Return [x, y] of the center of cell containing provided text 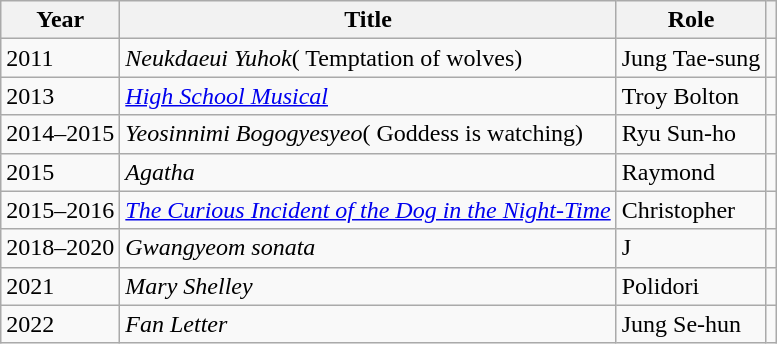
2015 [60, 172]
2022 [60, 324]
High School Musical [368, 96]
2014–2015 [60, 134]
The Curious Incident of the Dog in the Night-Time [368, 210]
Raymond [691, 172]
Mary Shelley [368, 286]
Christopher [691, 210]
2011 [60, 58]
Ryu Sun-ho [691, 134]
Role [691, 20]
Title [368, 20]
Troy Bolton [691, 96]
Polidori [691, 286]
Neukdaeui Yuhok( Temptation of wolves) [368, 58]
J [691, 248]
2015–2016 [60, 210]
2013 [60, 96]
2021 [60, 286]
Agatha [368, 172]
Jung Se-hun [691, 324]
Fan Letter [368, 324]
Year [60, 20]
Jung Tae-sung [691, 58]
2018–2020 [60, 248]
Yeosinnimi Bogogyesyeo( Goddess is watching) [368, 134]
Gwangyeom sonata [368, 248]
